Provide the (x, y) coordinate of the cell's center where the given text is located.  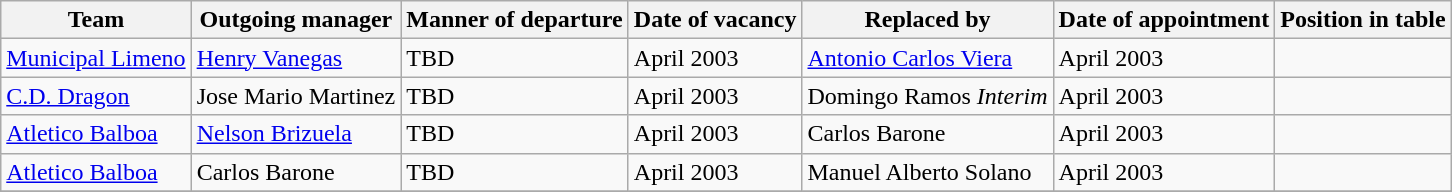
Nelson Brizuela (296, 134)
Team (96, 20)
Henry Vanegas (296, 58)
Manuel Alberto Solano (928, 172)
Date of appointment (1164, 20)
Position in table (1363, 20)
Municipal Limeno (96, 58)
Date of vacancy (715, 20)
Antonio Carlos Viera (928, 58)
Domingo Ramos Interim (928, 96)
Outgoing manager (296, 20)
Manner of departure (514, 20)
Jose Mario Martinez (296, 96)
C.D. Dragon (96, 96)
Replaced by (928, 20)
